Determine the [x, y] coordinate at the center of the cell enclosing the given text.  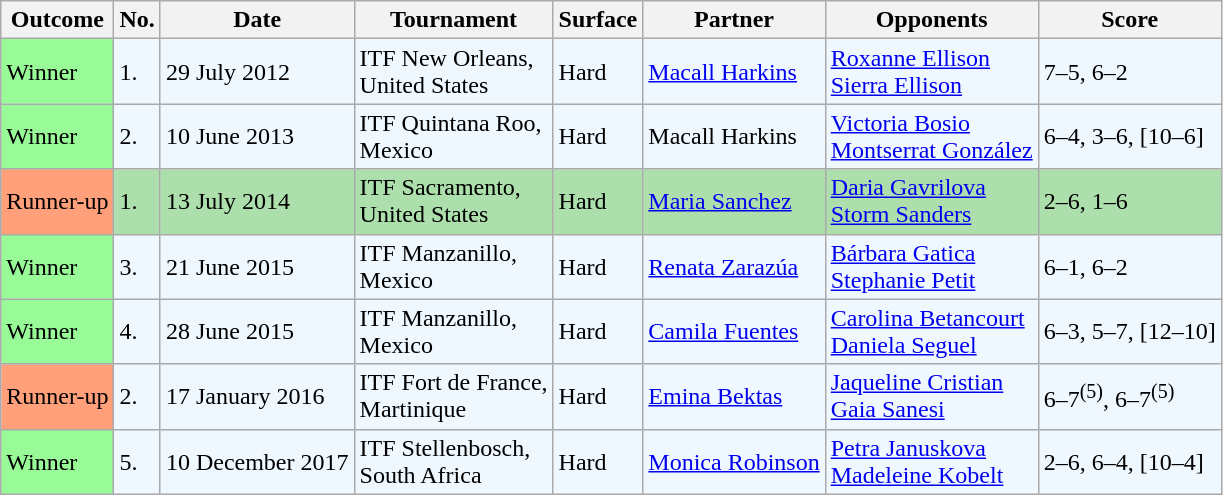
Date [257, 20]
5. [137, 462]
17 January 2016 [257, 396]
Victoria Bosio Montserrat González [932, 136]
4. [137, 332]
ITF Sacramento, United States [454, 202]
Roxanne Ellison Sierra Ellison [932, 72]
Emina Bektas [734, 396]
2–6, 1–6 [1130, 202]
13 July 2014 [257, 202]
29 July 2012 [257, 72]
Carolina Betancourt Daniela Seguel [932, 332]
Partner [734, 20]
Maria Sanchez [734, 202]
10 December 2017 [257, 462]
Renata Zarazúa [734, 266]
2–6, 6–4, [10–4] [1130, 462]
7–5, 6–2 [1130, 72]
Outcome [58, 20]
6–3, 5–7, [12–10] [1130, 332]
ITF Stellenbosch, South Africa [454, 462]
Tournament [454, 20]
Score [1130, 20]
21 June 2015 [257, 266]
10 June 2013 [257, 136]
Daria Gavrilova Storm Sanders [932, 202]
Bárbara Gatica Stephanie Petit [932, 266]
Opponents [932, 20]
No. [137, 20]
Monica Robinson [734, 462]
6–1, 6–2 [1130, 266]
6–4, 3–6, [10–6] [1130, 136]
ITF Quintana Roo, Mexico [454, 136]
Jaqueline Cristian Gaia Sanesi [932, 396]
28 June 2015 [257, 332]
6–7(5), 6–7(5) [1130, 396]
ITF Fort de France, Martinique [454, 396]
Petra Januskova Madeleine Kobelt [932, 462]
3. [137, 266]
ITF New Orleans, United States [454, 72]
Camila Fuentes [734, 332]
Surface [598, 20]
